Determine the [x, y] coordinate at the center of the cell enclosing the given text.  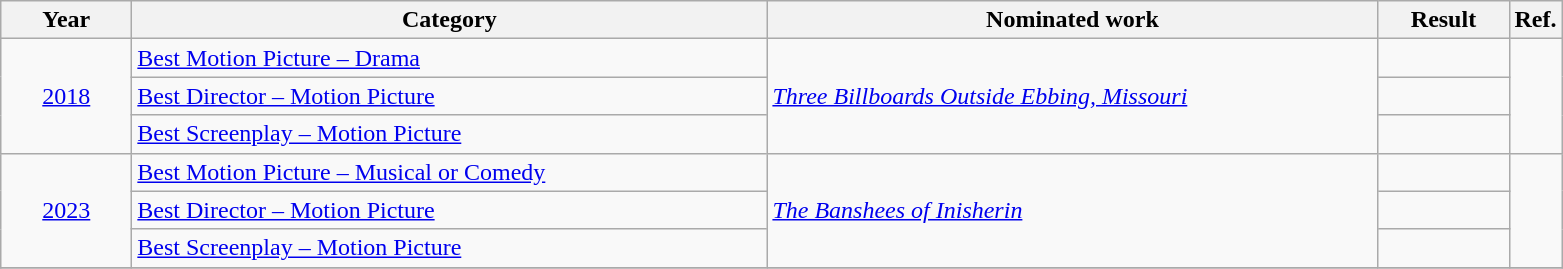
2018 [66, 96]
Category [450, 20]
Best Motion Picture – Drama [450, 58]
The Banshees of Inisherin [1072, 210]
Three Billboards Outside Ebbing, Missouri [1072, 96]
Best Motion Picture – Musical or Comedy [450, 172]
Nominated work [1072, 20]
Result [1444, 20]
Year [66, 20]
Ref. [1536, 20]
2023 [66, 210]
